Capture the cell that displays the provided text and extract its (x, y) central coordinate. 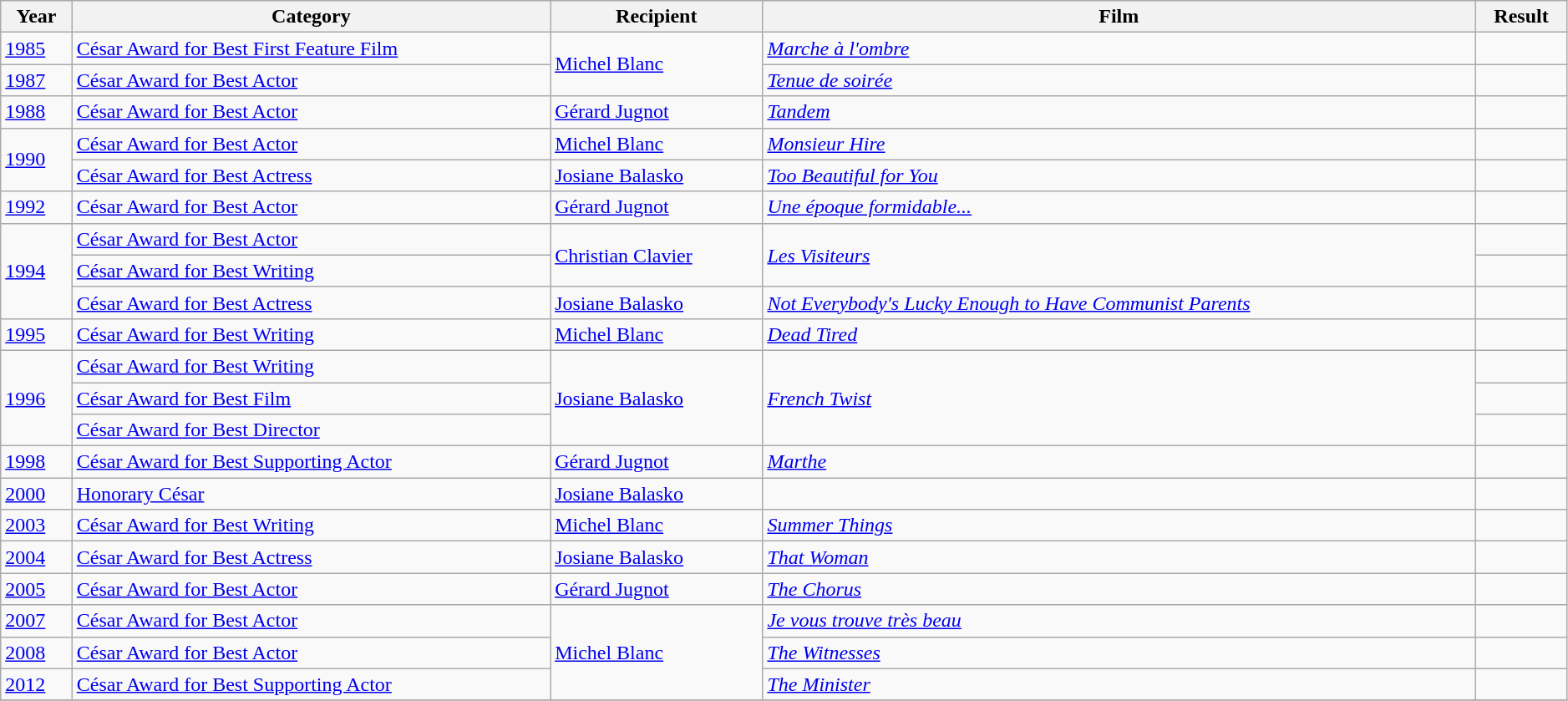
Category (311, 17)
The Chorus (1119, 589)
Film (1119, 17)
2000 (37, 494)
2008 (37, 653)
2005 (37, 589)
1988 (37, 112)
2003 (37, 526)
César Award for Best First Feature Film (311, 48)
1985 (37, 48)
Dead Tired (1119, 334)
2012 (37, 684)
1992 (37, 207)
2007 (37, 621)
Tenue de soirée (1119, 80)
That Woman (1119, 557)
1996 (37, 398)
1995 (37, 334)
Christian Clavier (657, 255)
Marthe (1119, 462)
1998 (37, 462)
Honorary César (311, 494)
Marche à l'ombre (1119, 48)
1990 (37, 160)
Monsieur Hire (1119, 144)
Tandem (1119, 112)
Recipient (657, 17)
César Award for Best Director (311, 430)
The Minister (1119, 684)
French Twist (1119, 398)
Not Everybody's Lucky Enough to Have Communist Parents (1119, 302)
Too Beautiful for You (1119, 175)
1987 (37, 80)
2004 (37, 557)
Year (37, 17)
1994 (37, 271)
Result (1522, 17)
Je vous trouve très beau (1119, 621)
Une époque formidable... (1119, 207)
César Award for Best Film (311, 399)
Les Visiteurs (1119, 255)
Summer Things (1119, 526)
The Witnesses (1119, 653)
